Return the (X, Y) coordinate for the center point of the cell that contains the specified text.  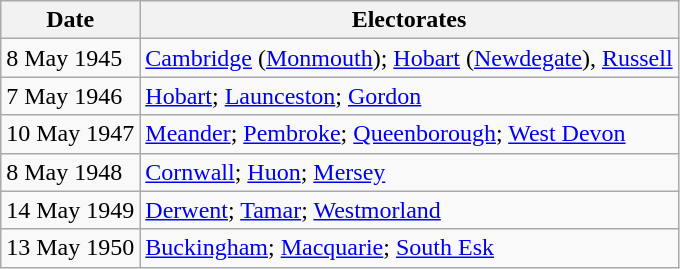
Date (70, 20)
Derwent; Tamar; Westmorland (409, 210)
Meander; Pembroke; Queenborough; West Devon (409, 134)
8 May 1948 (70, 172)
14 May 1949 (70, 210)
Electorates (409, 20)
13 May 1950 (70, 248)
8 May 1945 (70, 58)
Cambridge (Monmouth); Hobart (Newdegate), Russell (409, 58)
Buckingham; Macquarie; South Esk (409, 248)
7 May 1946 (70, 96)
10 May 1947 (70, 134)
Cornwall; Huon; Mersey (409, 172)
Hobart; Launceston; Gordon (409, 96)
